Detect which cell encompasses the target text, then output its [X, Y] center coordinate. 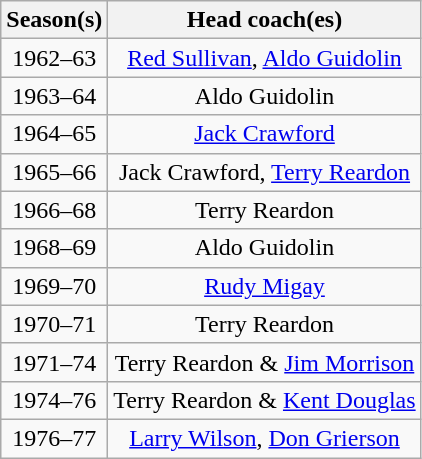
1964–65 [54, 134]
Red Sullivan, Aldo Guidolin [264, 58]
Terry Reardon & Kent Douglas [264, 400]
1963–64 [54, 96]
1974–76 [54, 400]
1966–68 [54, 210]
Rudy Migay [264, 286]
Jack Crawford [264, 134]
Terry Reardon & Jim Morrison [264, 362]
1962–63 [54, 58]
Larry Wilson, Don Grierson [264, 438]
1965–66 [54, 172]
1976–77 [54, 438]
Head coach(es) [264, 20]
Season(s) [54, 20]
1969–70 [54, 286]
1971–74 [54, 362]
Jack Crawford, Terry Reardon [264, 172]
1968–69 [54, 248]
1970–71 [54, 324]
